Return the (x, y) coordinate for the center point of the cell that contains the specified text.  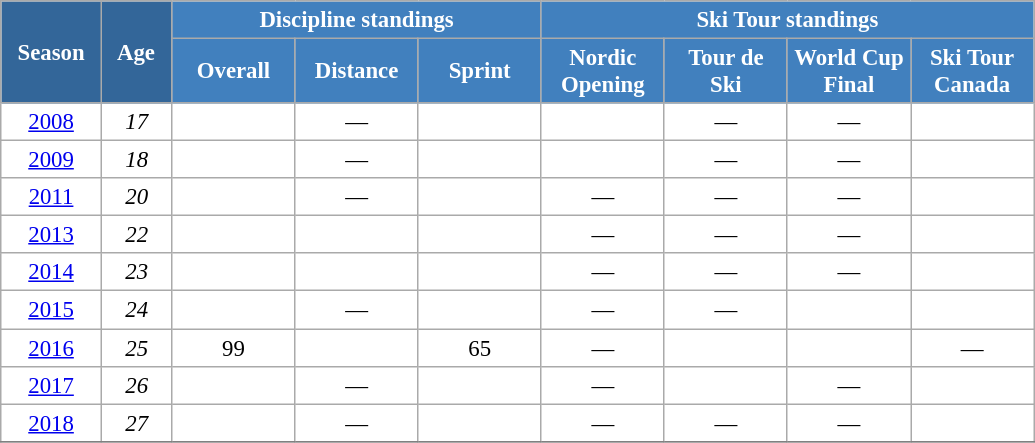
2009 (52, 160)
2011 (52, 197)
Ski TourCanada (972, 72)
Ski Tour standings (787, 20)
2014 (52, 273)
2018 (52, 423)
17 (136, 122)
Season (52, 52)
2016 (52, 348)
Distance (356, 72)
25 (136, 348)
26 (136, 385)
24 (136, 310)
Discipline standings (356, 20)
2013 (52, 235)
Age (136, 52)
2015 (52, 310)
23 (136, 273)
World CupFinal (848, 72)
NordicOpening (602, 72)
65 (480, 348)
27 (136, 423)
Overall (234, 72)
20 (136, 197)
99 (234, 348)
Sprint (480, 72)
18 (136, 160)
2008 (52, 122)
2017 (52, 385)
Tour deSki (726, 72)
22 (136, 235)
